Identify which cell holds the provided text, then report its (x, y) central coordinate. 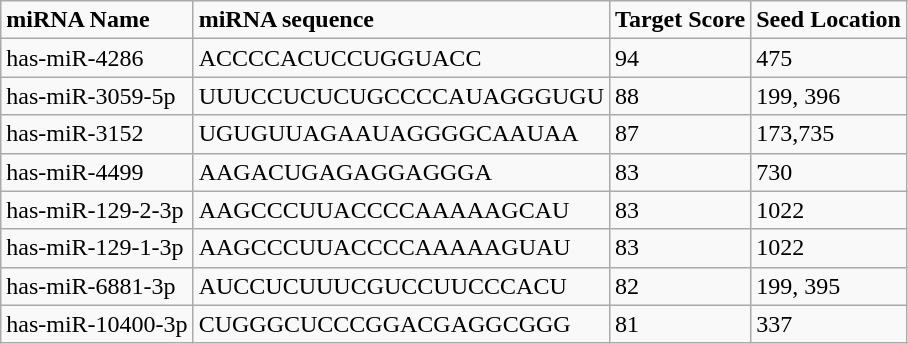
has-miR-129-2-3p (97, 210)
CUGGGCUCCCGGACGAGGCGGG (401, 324)
AAGACUGAGAGGAGGGA (401, 172)
has-miR-10400-3p (97, 324)
has-miR-129-1-3p (97, 248)
199, 395 (829, 286)
has-miR-4499 (97, 172)
has-miR-3152 (97, 134)
730 (829, 172)
has-miR-4286 (97, 58)
AUCCUCUUUCGUCCUUCCCACU (401, 286)
AAGCCCUUACCCCAAAAAGCAU (401, 210)
94 (680, 58)
UUUCCUCUCUGCCCCAUAGGGUGU (401, 96)
ACCCCACUCCUGGUACC (401, 58)
199, 396 (829, 96)
87 (680, 134)
82 (680, 286)
81 (680, 324)
AAGCCCUUACCCCAAAAAGUAU (401, 248)
337 (829, 324)
173,735 (829, 134)
miRNA Name (97, 20)
88 (680, 96)
Target Score (680, 20)
miRNA sequence (401, 20)
475 (829, 58)
UGUGUUAGAAUAGGGGCAAUAA (401, 134)
has-miR-6881-3p (97, 286)
has-miR-3059-5p (97, 96)
Seed Location (829, 20)
